From the cell containing the given text, extract its center point as (X, Y) coordinate. 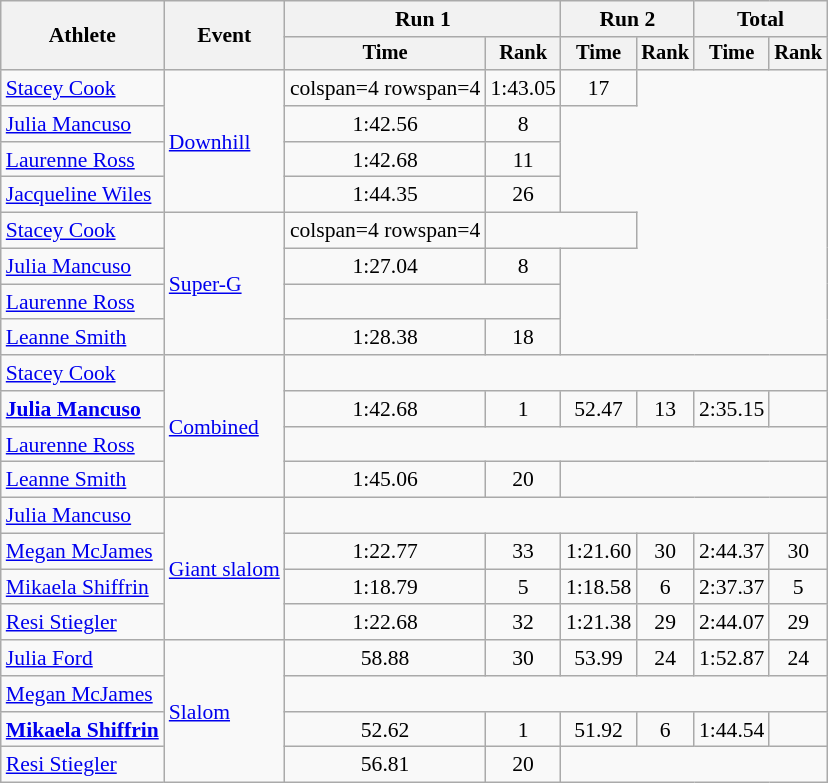
2:44.37 (732, 552)
11 (522, 160)
1:22.77 (386, 552)
Slalom (224, 711)
2:35.15 (732, 409)
1:43.05 (522, 88)
Super-G (224, 284)
Run 1 (423, 19)
Giant slalom (224, 569)
1:22.68 (386, 623)
2:37.37 (732, 587)
Run 2 (628, 19)
52.47 (598, 409)
Combined (224, 426)
32 (522, 623)
1:27.04 (386, 267)
1:52.87 (732, 658)
Jacqueline Wiles (82, 195)
56.81 (386, 765)
53.99 (598, 658)
1:44.54 (732, 730)
1:21.38 (598, 623)
1:18.79 (386, 587)
1:44.35 (386, 195)
Downhill (224, 141)
1:18.58 (598, 587)
Athlete (82, 36)
58.88 (386, 658)
13 (665, 409)
Julia Ford (82, 658)
Total (760, 19)
Event (224, 36)
33 (522, 552)
52.62 (386, 730)
1:42.56 (386, 124)
1:45.06 (386, 480)
51.92 (598, 730)
1:28.38 (386, 338)
26 (522, 195)
17 (598, 88)
18 (522, 338)
2:44.07 (732, 623)
1:21.60 (598, 552)
